Pinpoint the cell where the given text exists, returning its (x, y) midpoint coordinate. 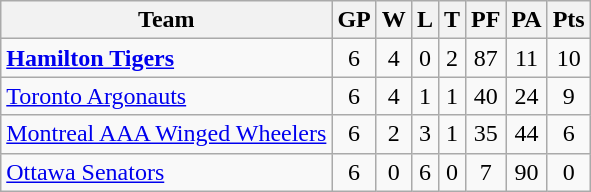
44 (526, 134)
Montreal AAA Winged Wheelers (166, 134)
L (424, 20)
3 (424, 134)
Pts (568, 20)
90 (526, 172)
Hamilton Tigers (166, 58)
W (394, 20)
PA (526, 20)
Toronto Argonauts (166, 96)
9 (568, 96)
Ottawa Senators (166, 172)
11 (526, 58)
24 (526, 96)
GP (354, 20)
87 (485, 58)
Team (166, 20)
7 (485, 172)
40 (485, 96)
T (452, 20)
10 (568, 58)
PF (485, 20)
35 (485, 134)
